Extract the [X, Y] coordinate from the center of the cell holding the provided text.  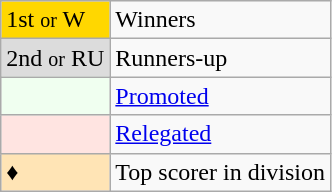
Promoted [220, 96]
2nd or RU [56, 58]
Relegated [220, 134]
Runners-up [220, 58]
Top scorer in division [220, 172]
♦ [56, 172]
Winners [220, 20]
1st or W [56, 20]
